Locate the cell with the specified text and output its [x, y] center coordinate. 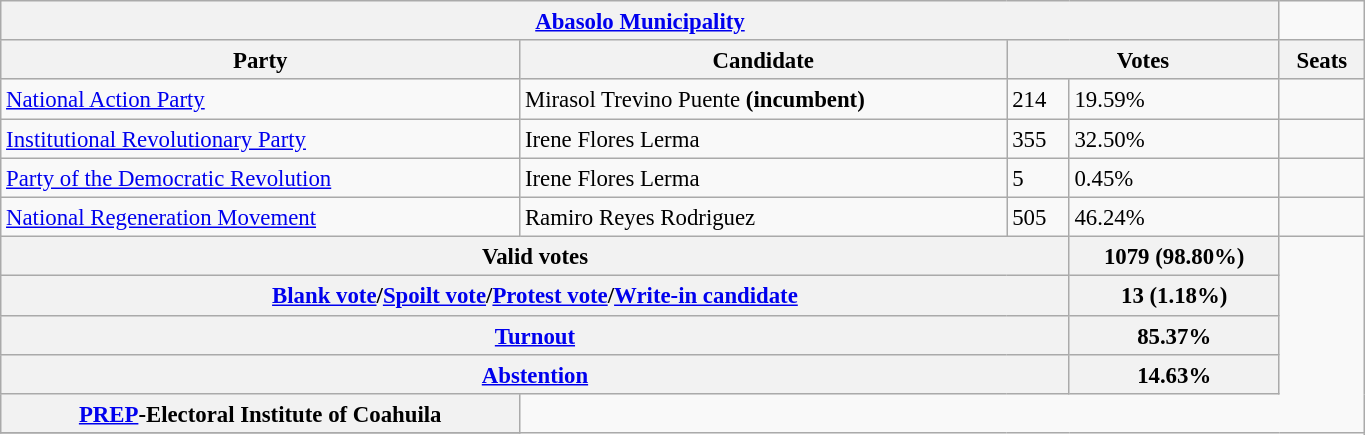
85.37% [1174, 334]
Seats [1322, 60]
National Regeneration Movement [260, 216]
19.59% [1174, 100]
355 [1038, 138]
Valid votes [535, 256]
13 (1.18%) [1174, 296]
32.50% [1174, 138]
Party of the Democratic Revolution [260, 178]
Abasolo Municipality [640, 20]
Votes [1143, 60]
Mirasol Trevino Puente (incumbent) [764, 100]
Institutional Revolutionary Party [260, 138]
Candidate [764, 60]
Turnout [535, 334]
PREP-Electoral Institute of Coahuila [260, 414]
Party [260, 60]
46.24% [1174, 216]
5 [1038, 178]
Abstention [535, 374]
National Action Party [260, 100]
214 [1038, 100]
Ramiro Reyes Rodriguez [764, 216]
1079 (98.80%) [1174, 256]
505 [1038, 216]
0.45% [1174, 178]
Blank vote/Spoilt vote/Protest vote/Write-in candidate [535, 296]
14.63% [1174, 374]
